Output the [x, y] coordinate of the center of the cell containing the given text.  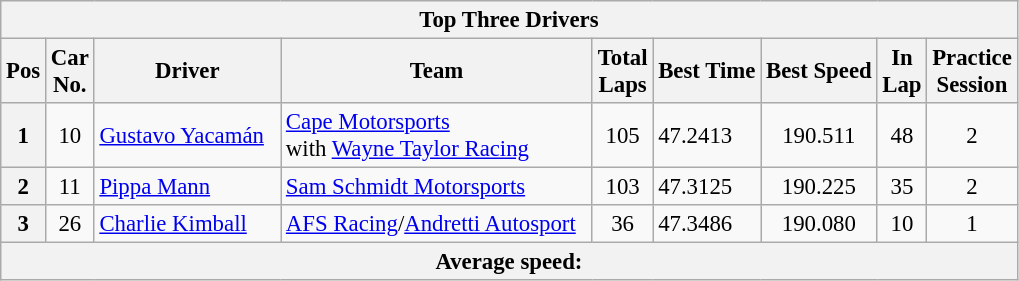
103 [622, 187]
InLap [902, 72]
47.3486 [707, 224]
Sam Schmidt Motorsports [437, 187]
Driver [187, 72]
48 [902, 136]
11 [70, 187]
47.3125 [707, 187]
Gustavo Yacamán [187, 136]
Pippa Mann [187, 187]
Charlie Kimball [187, 224]
190.511 [819, 136]
Best Time [707, 72]
Practice Session [972, 72]
Average speed: [509, 262]
105 [622, 136]
Cape Motorsportswith Wayne Taylor Racing [437, 136]
3 [24, 224]
Best Speed [819, 72]
Pos [24, 72]
190.225 [819, 187]
AFS Racing/Andretti Autosport [437, 224]
CarNo. [70, 72]
35 [902, 187]
26 [70, 224]
36 [622, 224]
190.080 [819, 224]
47.2413 [707, 136]
Team [437, 72]
TotalLaps [622, 72]
Top Three Drivers [509, 20]
